Scan for the cell matching the given text and deliver its [X, Y] coordinate at center. 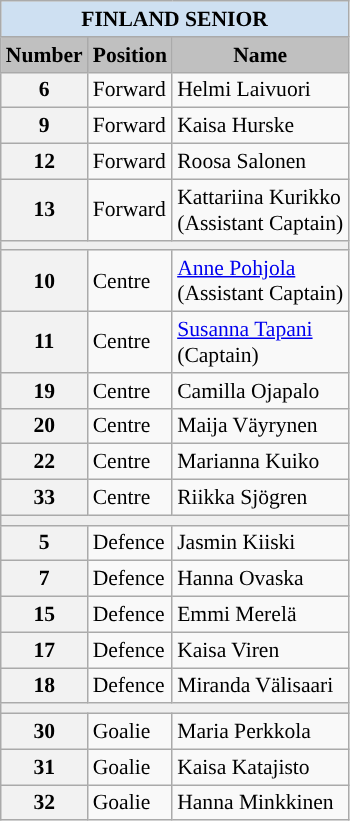
9 [44, 126]
17 [44, 650]
FINLAND SENIOR [175, 19]
Kaisa Hurske [260, 126]
Hanna Ovaska [260, 579]
Maija Väyrynen [260, 426]
5 [44, 543]
Maria Perkkola [260, 732]
Helmi Laivuori [260, 90]
Jasmin Kiiski [260, 543]
18 [44, 686]
6 [44, 90]
Hanna Minkkinen [260, 803]
19 [44, 391]
Marianna Kuiko [260, 462]
Camilla Ojapalo [260, 391]
Roosa Salonen [260, 162]
30 [44, 732]
Miranda Välisaari [260, 686]
32 [44, 803]
31 [44, 767]
Kaisa Viren [260, 650]
Riikka Sjögren [260, 498]
Emmi Merelä [260, 615]
12 [44, 162]
22 [44, 462]
7 [44, 579]
20 [44, 426]
15 [44, 615]
Anne Pohjola(Assistant Captain) [260, 282]
13 [44, 210]
Position [130, 55]
11 [44, 342]
Kattariina Kurikko(Assistant Captain) [260, 210]
Susanna Tapani(Captain) [260, 342]
10 [44, 282]
Name [260, 55]
Kaisa Katajisto [260, 767]
33 [44, 498]
Number [44, 55]
